Return the [x, y] coordinate for the center point of the cell that contains the specified text.  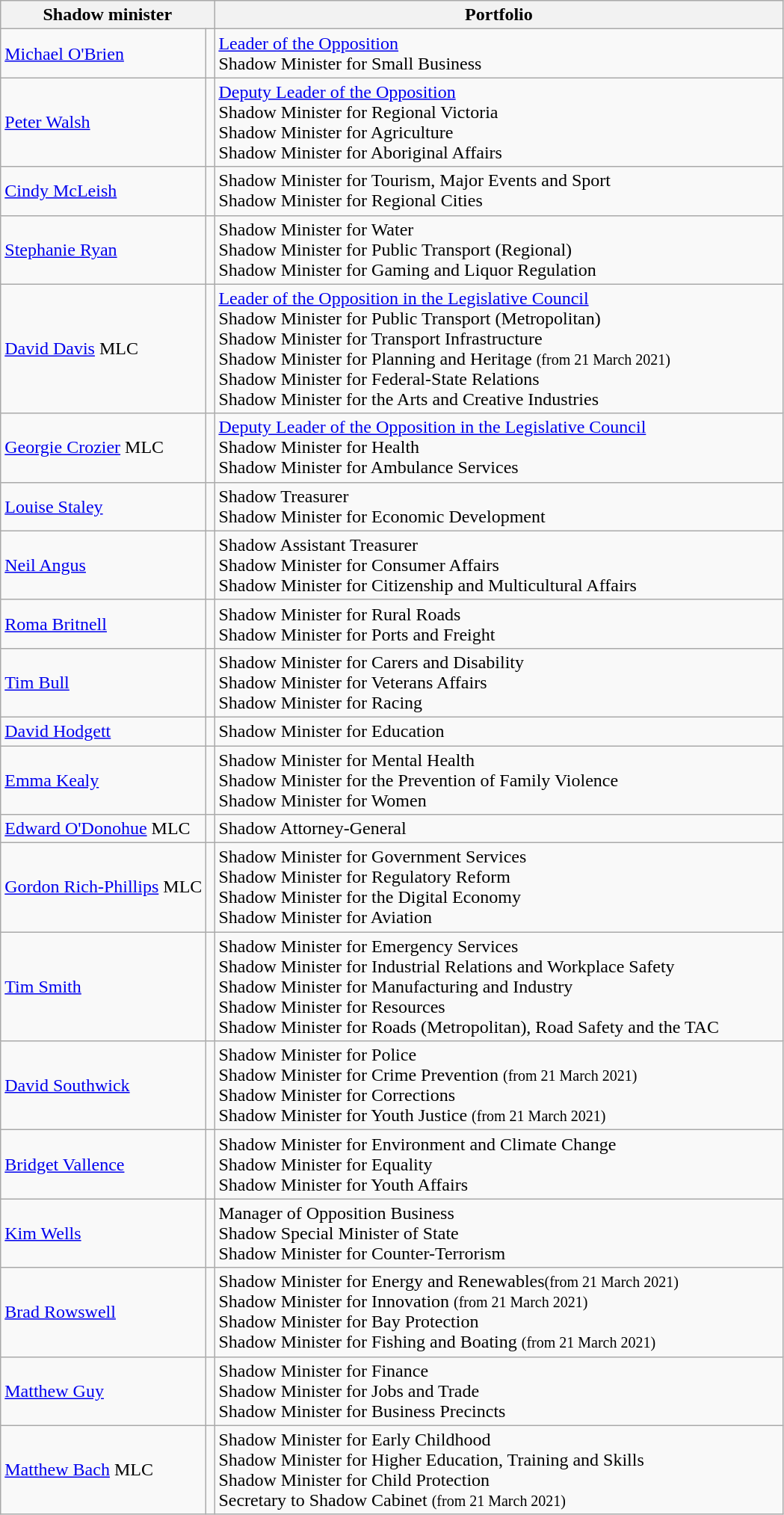
Shadow minister [108, 15]
David Hodgett [103, 731]
Matthew Bach MLC [103, 1469]
Roma Britnell [103, 623]
Deputy Leader of the Opposition in the Legislative CouncilShadow Minister for HealthShadow Minister for Ambulance Services [499, 448]
Shadow Minister for Tourism, Major Events and SportShadow Minister for Regional Cities [499, 191]
Edward O'Donohue MLC [103, 829]
Shadow Minister for Carers and DisabilityShadow Minister for Veterans AffairsShadow Minister for Racing [499, 682]
Shadow Assistant TreasurerShadow Minister for Consumer AffairsShadow Minister for Citizenship and Multicultural Affairs [499, 565]
Shadow Minister for Environment and Climate ChangeShadow Minister for EqualityShadow Minister for Youth Affairs [499, 1164]
David Southwick [103, 1085]
Stephanie Ryan [103, 250]
Shadow Minister for FinanceShadow Minister for Jobs and TradeShadow Minister for Business Precincts [499, 1391]
Kim Wells [103, 1233]
Shadow Minister for Mental HealthShadow Minister for the Prevention of Family ViolenceShadow Minister for Women [499, 780]
Emma Kealy [103, 780]
David Davis MLC [103, 348]
Shadow Minister for Education [499, 731]
Shadow Minister for Rural RoadsShadow Minister for Ports and Freight [499, 623]
Shadow Attorney-General [499, 829]
Tim Bull [103, 682]
Manager of Opposition BusinessShadow Special Minister of StateShadow Minister for Counter-Terrorism [499, 1233]
Leader of the OppositionShadow Minister for Small Business [499, 54]
Matthew Guy [103, 1391]
Neil Angus [103, 565]
Deputy Leader of the OppositionShadow Minister for Regional VictoriaShadow Minister for AgricultureShadow Minister for Aboriginal Affairs [499, 123]
Gordon Rich-Phillips MLC [103, 888]
Bridget Vallence [103, 1164]
Peter Walsh [103, 123]
Louise Staley [103, 507]
Cindy McLeish [103, 191]
Georgie Crozier MLC [103, 448]
Tim Smith [103, 987]
Shadow TreasurerShadow Minister for Economic Development [499, 507]
Shadow Minister for WaterShadow Minister for Public Transport (Regional)Shadow Minister for Gaming and Liquor Regulation [499, 250]
Shadow Minister for Government ServicesShadow Minister for Regulatory ReformShadow Minister for the Digital EconomyShadow Minister for Aviation [499, 888]
Michael O'Brien [103, 54]
Portfolio [499, 15]
Brad Rowswell [103, 1312]
